Provide the (x, y) coordinate of the cell's center where the given text is located.  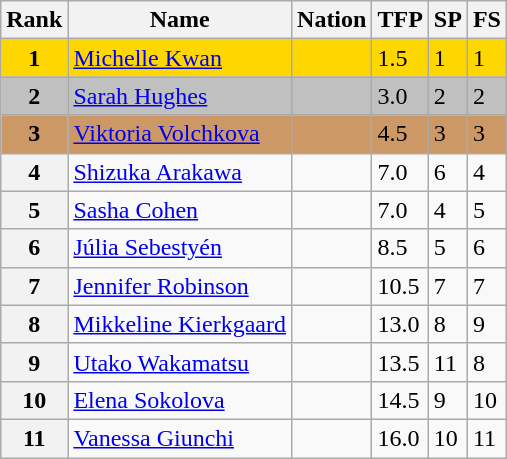
8.5 (400, 248)
13.0 (400, 324)
Utako Wakamatsu (180, 362)
Sarah Hughes (180, 96)
Sasha Cohen (180, 210)
Vanessa Giunchi (180, 438)
Júlia Sebestyén (180, 248)
Rank (34, 20)
SP (448, 20)
Jennifer Robinson (180, 286)
TFP (400, 20)
Elena Sokolova (180, 400)
3.0 (400, 96)
Shizuka Arakawa (180, 172)
13.5 (400, 362)
Mikkeline Kierkgaard (180, 324)
Viktoria Volchkova (180, 134)
10.5 (400, 286)
1.5 (400, 58)
Michelle Kwan (180, 58)
Name (180, 20)
Nation (332, 20)
4.5 (400, 134)
FS (486, 20)
16.0 (400, 438)
14.5 (400, 400)
